Search for the cell housing the specified text and yield its [X, Y] center coordinate. 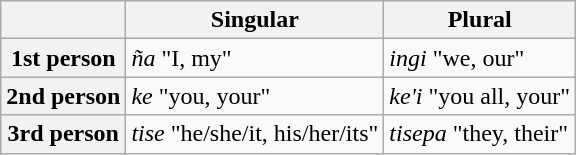
ña "I, my" [255, 58]
1st person [64, 58]
tise "he/she/it, his/her/its" [255, 134]
ke'i "you all, your" [480, 96]
3rd person [64, 134]
ingi "we, our" [480, 58]
2nd person [64, 96]
Singular [255, 20]
Plural [480, 20]
tisepa "they, their" [480, 134]
ke "you, your" [255, 96]
